Capture the cell that displays the provided text and extract its [x, y] central coordinate. 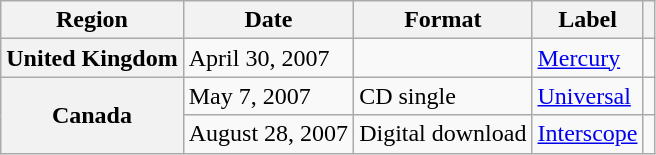
Date [268, 20]
April 30, 2007 [268, 58]
Interscope [588, 134]
Format [443, 20]
United Kingdom [92, 58]
May 7, 2007 [268, 96]
August 28, 2007 [268, 134]
Label [588, 20]
Canada [92, 115]
Digital download [443, 134]
CD single [443, 96]
Mercury [588, 58]
Universal [588, 96]
Region [92, 20]
